Search for the cell housing the specified text and yield its [X, Y] center coordinate. 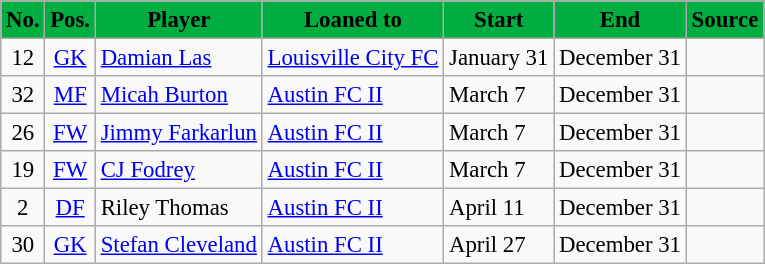
CJ Fodrey [178, 170]
Louisville City FC [352, 58]
April 27 [499, 245]
2 [23, 208]
MF [70, 95]
30 [23, 245]
April 11 [499, 208]
Source [724, 20]
Stefan Cleveland [178, 245]
Damian Las [178, 58]
19 [23, 170]
End [620, 20]
26 [23, 133]
32 [23, 95]
Start [499, 20]
Jimmy Farkarlun [178, 133]
Micah Burton [178, 95]
Loaned to [352, 20]
Player [178, 20]
No. [23, 20]
12 [23, 58]
Riley Thomas [178, 208]
DF [70, 208]
Pos. [70, 20]
January 31 [499, 58]
